Provide the (X, Y) coordinate of the cell's center where the given text is located.  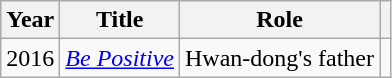
2016 (30, 58)
Year (30, 20)
Title (120, 20)
Role (280, 20)
Be Positive (120, 58)
Hwan-dong's father (280, 58)
